Detect which cell encompasses the target text, then output its [x, y] center coordinate. 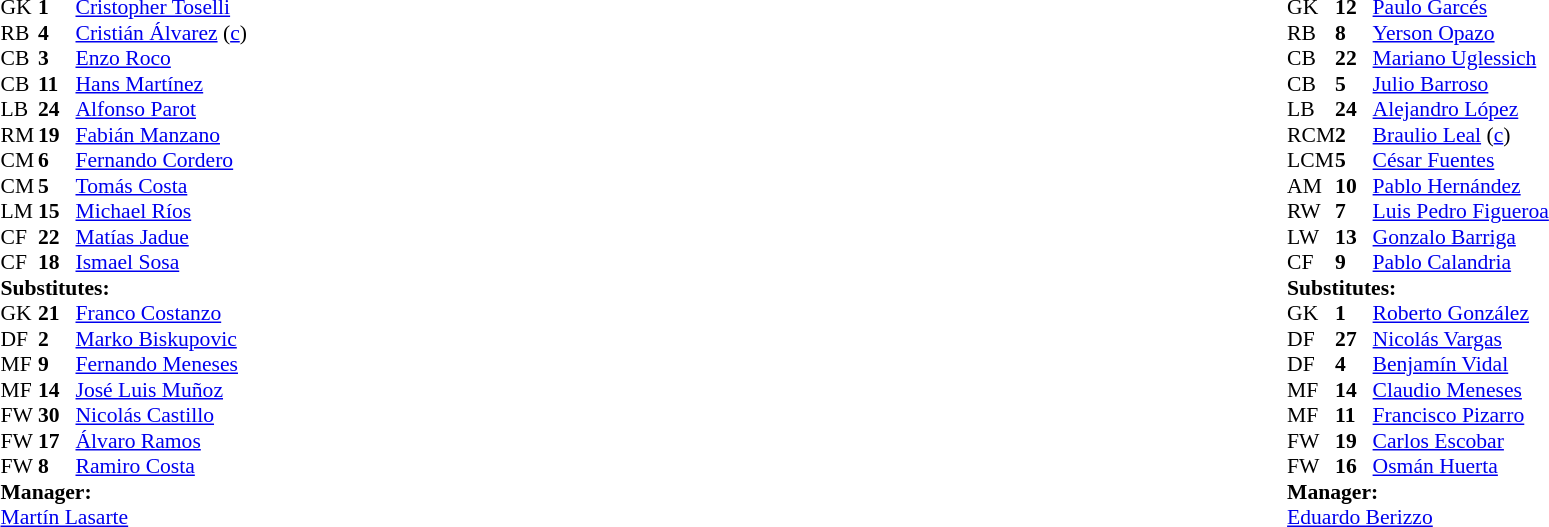
LM [19, 211]
Franco Costanzo [162, 313]
RM [19, 135]
Hans Martínez [162, 84]
21 [57, 313]
Michael Ríos [162, 211]
Julio Barroso [1461, 84]
Roberto González [1461, 313]
27 [1354, 339]
3 [57, 59]
30 [57, 415]
18 [57, 263]
AM [1311, 186]
Marko Biskupovic [162, 339]
Alejandro López [1461, 109]
Nicolás Castillo [162, 415]
13 [1354, 237]
Gonzalo Barriga [1461, 237]
Pablo Hernández [1461, 186]
Francisco Pizarro [1461, 415]
Alfonso Parot [162, 109]
Ismael Sosa [162, 263]
Nicolás Vargas [1461, 339]
Claudio Meneses [1461, 390]
Álvaro Ramos [162, 441]
Braulio Leal (c) [1461, 135]
LCM [1311, 161]
Tomás Costa [162, 186]
Ramiro Costa [162, 467]
Fabián Manzano [162, 135]
16 [1354, 467]
Enzo Roco [162, 59]
Pablo Calandria [1461, 263]
10 [1354, 186]
15 [57, 211]
Fernando Meneses [162, 365]
César Fuentes [1461, 161]
José Luis Muñoz [162, 390]
Luis Pedro Figueroa [1461, 211]
7 [1354, 211]
RW [1311, 211]
1 [1354, 313]
Yerson Opazo [1461, 33]
Fernando Cordero [162, 161]
Mariano Uglessich [1461, 59]
Osmán Huerta [1461, 467]
LW [1311, 237]
Benjamín Vidal [1461, 365]
Matías Jadue [162, 237]
Cristián Álvarez (c) [162, 33]
17 [57, 441]
Carlos Escobar [1461, 441]
6 [57, 161]
RCM [1311, 135]
